Extract the [x, y] coordinate from the center of the cell holding the provided text.  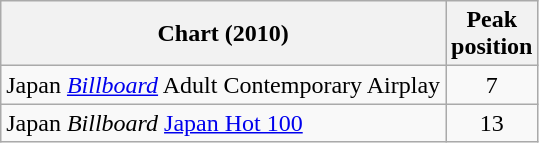
Peakposition [492, 34]
Chart (2010) [224, 34]
7 [492, 85]
Japan Billboard Adult Contemporary Airplay [224, 85]
13 [492, 123]
Japan Billboard Japan Hot 100 [224, 123]
